Scan for the cell matching the given text and deliver its (X, Y) coordinate at center. 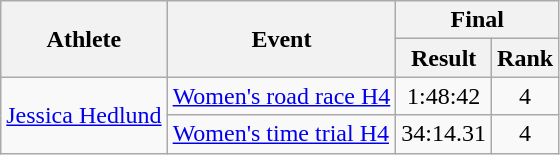
Women's road race H4 (282, 96)
Final (478, 20)
Women's time trial H4 (282, 134)
34:14.31 (444, 134)
Jessica Hedlund (84, 115)
Result (444, 58)
Athlete (84, 39)
Rank (526, 58)
Event (282, 39)
1:48:42 (444, 96)
